Return the [X, Y] coordinate for the center point of the cell that contains the specified text.  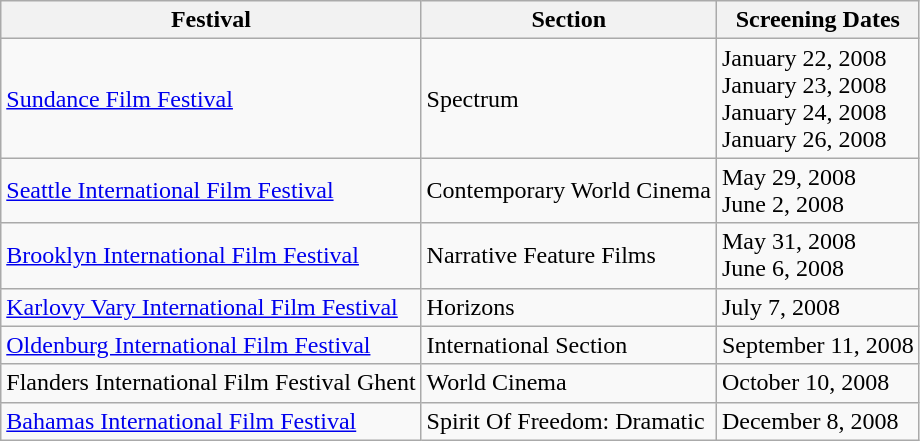
Flanders International Film Festival Ghent [211, 383]
December 8, 2008 [818, 421]
Bahamas International Film Festival [211, 421]
Section [568, 20]
International Section [568, 345]
October 10, 2008 [818, 383]
Spectrum [568, 98]
Brooklyn International Film Festival [211, 256]
World Cinema [568, 383]
Horizons [568, 307]
Screening Dates [818, 20]
Oldenburg International Film Festival [211, 345]
July 7, 2008 [818, 307]
Contemporary World Cinema [568, 190]
Karlovy Vary International Film Festival [211, 307]
September 11, 2008 [818, 345]
Sundance Film Festival [211, 98]
Festival [211, 20]
Spirit Of Freedom: Dramatic [568, 421]
Seattle International Film Festival [211, 190]
May 29, 2008June 2, 2008 [818, 190]
May 31, 2008June 6, 2008 [818, 256]
Narrative Feature Films [568, 256]
January 22, 2008January 23, 2008January 24, 2008January 26, 2008 [818, 98]
